Scan for the cell matching the given text and deliver its (x, y) coordinate at center. 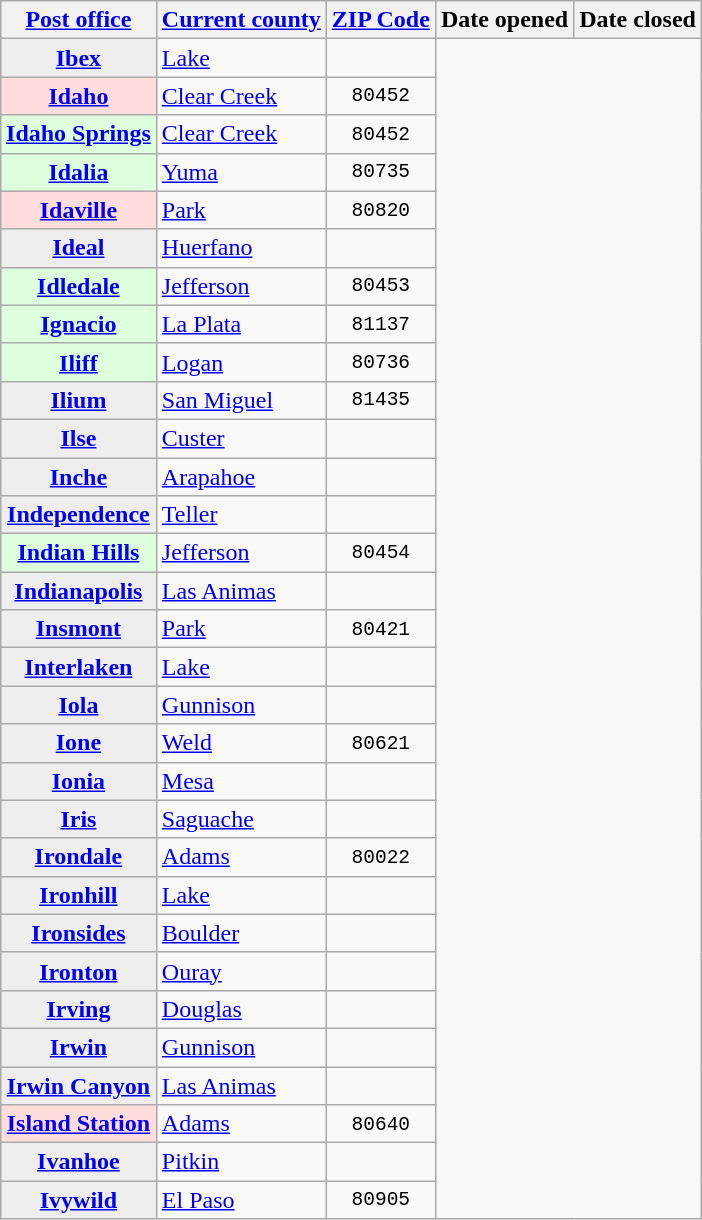
Irwin (79, 1047)
Ilse (79, 438)
80421 (380, 629)
Iliff (79, 362)
80453 (380, 286)
Arapahoe (241, 477)
Ignacio (79, 324)
Ouray (241, 971)
Idaville (79, 210)
Idalia (79, 172)
Ivanhoe (79, 1162)
Logan (241, 362)
Ione (79, 743)
80735 (380, 172)
81137 (380, 324)
Ideal (79, 248)
Date opened (504, 20)
80022 (380, 857)
Teller (241, 515)
Ilium (79, 400)
Ivywild (79, 1200)
Ibex (79, 58)
Ironton (79, 971)
Ionia (79, 781)
Current county (241, 20)
Boulder (241, 933)
Ironsides (79, 933)
80905 (380, 1200)
Ironhill (79, 895)
80454 (380, 553)
Weld (241, 743)
Irwin Canyon (79, 1085)
Interlaken (79, 667)
80621 (380, 743)
80640 (380, 1124)
Pitkin (241, 1162)
Post office (79, 20)
Indian Hills (79, 553)
Saguache (241, 819)
Iris (79, 819)
80736 (380, 362)
Inche (79, 477)
San Miguel (241, 400)
Iola (79, 705)
ZIP Code (380, 20)
Date closed (638, 20)
Mesa (241, 781)
Yuma (241, 172)
Indianapolis (79, 591)
Insmont (79, 629)
Irondale (79, 857)
81435 (380, 400)
Island Station (79, 1124)
La Plata (241, 324)
El Paso (241, 1200)
Idaho (79, 96)
Huerfano (241, 248)
Independence (79, 515)
Irving (79, 1009)
Idaho Springs (79, 134)
Idledale (79, 286)
Custer (241, 438)
Douglas (241, 1009)
80820 (380, 210)
